Scan for the cell matching the given text and deliver its (X, Y) coordinate at center. 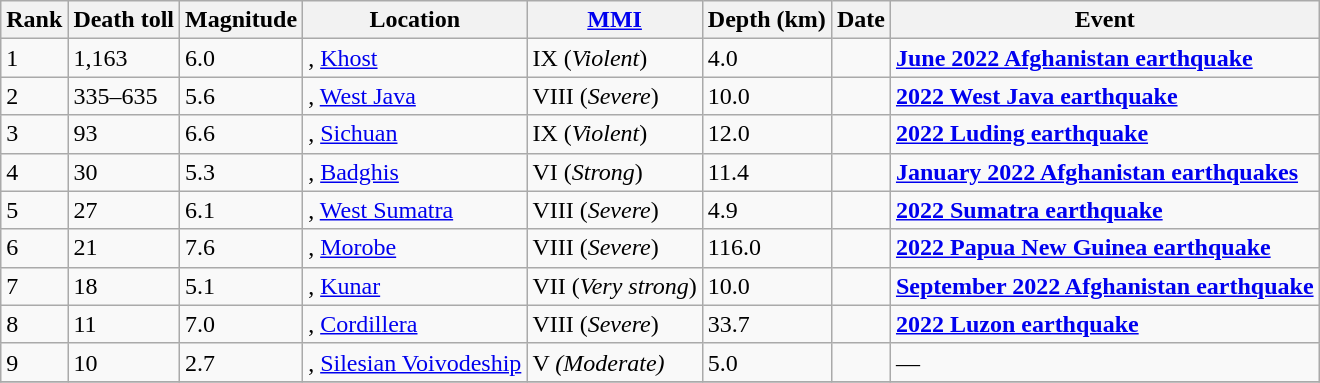
Date (860, 20)
33.7 (766, 324)
21 (124, 248)
5 (34, 210)
12.0 (766, 134)
93 (124, 134)
30 (124, 172)
8 (34, 324)
Magnitude (242, 20)
Death toll (124, 20)
9 (34, 362)
335–635 (124, 96)
5.6 (242, 96)
V (Moderate) (614, 362)
2.7 (242, 362)
6.6 (242, 134)
6 (34, 248)
5.1 (242, 286)
27 (124, 210)
6.0 (242, 58)
11.4 (766, 172)
2 (34, 96)
2022 Luding earthquake (1104, 134)
5.3 (242, 172)
2022 Luzon earthquake (1104, 324)
3 (34, 134)
June 2022 Afghanistan earthquake (1104, 58)
, Morobe (415, 248)
2022 Papua New Guinea earthquake (1104, 248)
1,163 (124, 58)
1 (34, 58)
Location (415, 20)
4.9 (766, 210)
, Kunar (415, 286)
2022 Sumatra earthquake (1104, 210)
7 (34, 286)
116.0 (766, 248)
7.0 (242, 324)
2022 West Java earthquake (1104, 96)
January 2022 Afghanistan earthquakes (1104, 172)
6.1 (242, 210)
10 (124, 362)
Event (1104, 20)
, West Sumatra (415, 210)
VII (Very strong) (614, 286)
18 (124, 286)
, West Java (415, 96)
, Cordillera (415, 324)
September 2022 Afghanistan earthquake (1104, 286)
5.0 (766, 362)
, Sichuan (415, 134)
4.0 (766, 58)
— (1104, 362)
VI (Strong) (614, 172)
Depth (km) (766, 20)
4 (34, 172)
7.6 (242, 248)
11 (124, 324)
MMI (614, 20)
Rank (34, 20)
, Badghis (415, 172)
, Silesian Voivodeship (415, 362)
, Khost (415, 58)
